Capture the cell that displays the provided text and extract its [X, Y] central coordinate. 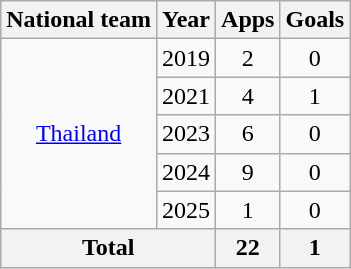
2019 [186, 58]
Year [186, 20]
2023 [186, 134]
Goals [315, 20]
National team [79, 20]
6 [248, 134]
2024 [186, 172]
Total [108, 248]
2 [248, 58]
2021 [186, 96]
Thailand [79, 134]
2025 [186, 210]
4 [248, 96]
9 [248, 172]
Apps [248, 20]
22 [248, 248]
